Find where the given text appears and provide that cell's center as (X, Y) coordinate. 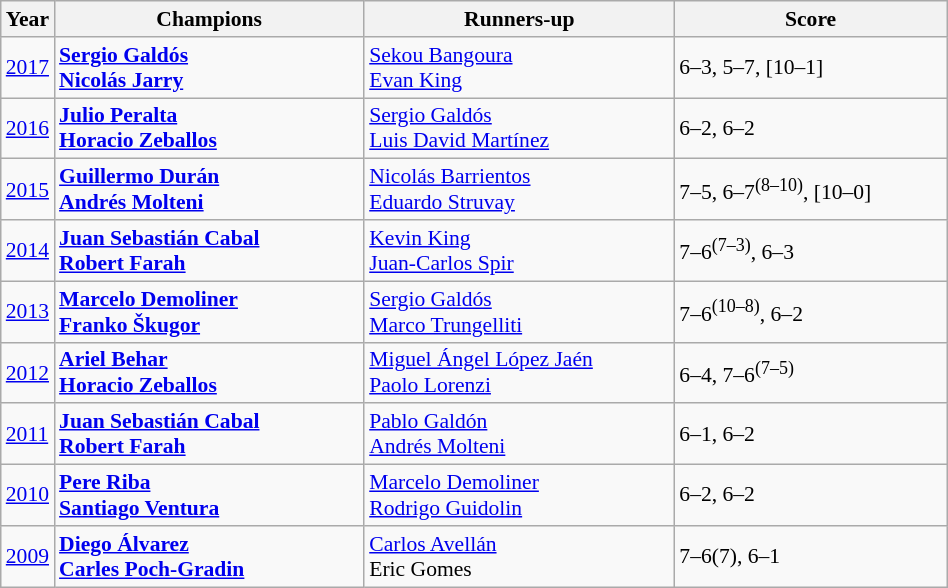
2016 (28, 128)
6–4, 7–6(7–5) (810, 372)
Ariel Behar Horacio Zeballos (209, 372)
Miguel Ángel López Jaén Paolo Lorenzi (519, 372)
Sekou Bangoura Evan King (519, 68)
Carlos Avellán Eric Gomes (519, 556)
Marcelo Demoliner Rodrigo Guidolin (519, 496)
7–6(7), 6–1 (810, 556)
Sergio Galdós Nicolás Jarry (209, 68)
2017 (28, 68)
Champions (209, 19)
Nicolás Barrientos Eduardo Struvay (519, 190)
Sergio Galdós Luis David Martínez (519, 128)
2015 (28, 190)
7–6(10–8), 6–2 (810, 312)
2012 (28, 372)
Guillermo Durán Andrés Molteni (209, 190)
6–3, 5–7, [10–1] (810, 68)
7–6(7–3), 6–3 (810, 250)
2011 (28, 434)
Julio Peralta Horacio Zeballos (209, 128)
6–1, 6–2 (810, 434)
Pablo Galdón Andrés Molteni (519, 434)
Marcelo Demoliner Franko Škugor (209, 312)
2013 (28, 312)
Score (810, 19)
Pere Riba Santiago Ventura (209, 496)
Runners-up (519, 19)
2009 (28, 556)
7–5, 6–7(8–10), [10–0] (810, 190)
Sergio Galdós Marco Trungelliti (519, 312)
Diego Álvarez Carles Poch-Gradin (209, 556)
2010 (28, 496)
Kevin King Juan-Carlos Spir (519, 250)
Year (28, 19)
2014 (28, 250)
